Pinpoint the cell where the given text exists, returning its (x, y) midpoint coordinate. 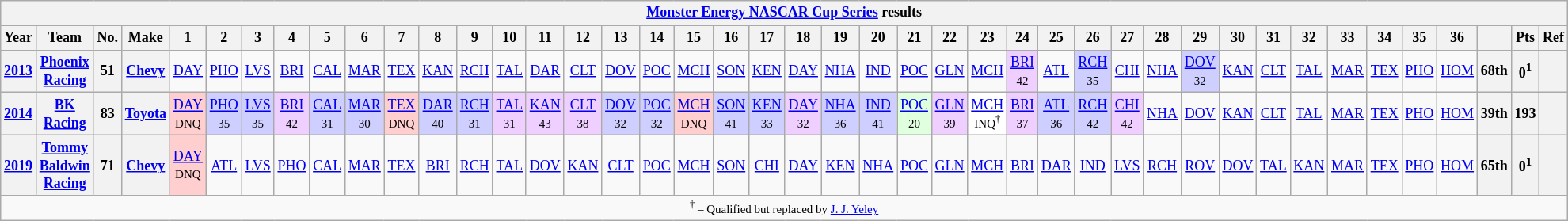
6 (364, 38)
19 (840, 38)
Toyota (146, 114)
8 (438, 38)
29 (1200, 38)
26 (1093, 38)
RCH35 (1093, 71)
18 (803, 38)
IND41 (878, 114)
DAR40 (438, 114)
30 (1238, 38)
34 (1384, 38)
2019 (19, 166)
1 (188, 38)
Tommy Baldwin Racing (65, 166)
2 (223, 38)
RCH42 (1093, 114)
10 (509, 38)
† – Qualified but replaced by J. J. Yeley (784, 208)
32 (1309, 38)
ATL36 (1056, 114)
14 (657, 38)
27 (1128, 38)
TAL31 (509, 114)
CLT38 (583, 114)
4 (291, 38)
9 (474, 38)
35 (1419, 38)
LVS35 (258, 114)
MCHDNQ (694, 114)
TEXDNQ (402, 114)
CAL31 (328, 114)
12 (583, 38)
Make (146, 38)
Monster Energy NASCAR Cup Series results (784, 13)
31 (1273, 38)
20 (878, 38)
BRI37 (1023, 114)
CHI42 (1128, 114)
KAN43 (545, 114)
21 (915, 38)
193 (1525, 114)
68th (1494, 71)
15 (694, 38)
Phoenix Racing (65, 71)
MCHINQ† (988, 114)
Pts (1525, 38)
23 (988, 38)
83 (108, 114)
39th (1494, 114)
KEN33 (767, 114)
3 (258, 38)
13 (621, 38)
2014 (19, 114)
2013 (19, 71)
SON41 (732, 114)
65th (1494, 166)
DAY32 (803, 114)
22 (950, 38)
Year (19, 38)
5 (328, 38)
28 (1163, 38)
Team (65, 38)
GLN39 (950, 114)
11 (545, 38)
MAR30 (364, 114)
51 (108, 71)
NHA36 (840, 114)
17 (767, 38)
33 (1348, 38)
RCH31 (474, 114)
Ref (1554, 38)
BK Racing (65, 114)
ROV (1200, 166)
24 (1023, 38)
POC32 (657, 114)
POC20 (915, 114)
7 (402, 38)
16 (732, 38)
71 (108, 166)
PHO35 (223, 114)
36 (1457, 38)
25 (1056, 38)
No. (108, 38)
